Locate the cell with the specified text and output its [X, Y] center coordinate. 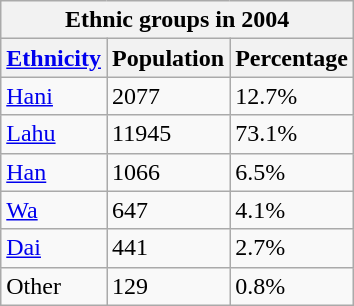
2.7% [292, 248]
6.5% [292, 172]
12.7% [292, 96]
Wa [54, 210]
Ethnicity [54, 58]
Han [54, 172]
4.1% [292, 210]
Dai [54, 248]
73.1% [292, 134]
Percentage [292, 58]
Population [168, 58]
1066 [168, 172]
441 [168, 248]
129 [168, 286]
647 [168, 210]
Ethnic groups in 2004 [178, 20]
Other [54, 286]
11945 [168, 134]
Hani [54, 96]
2077 [168, 96]
Lahu [54, 134]
0.8% [292, 286]
